Return the (X, Y) coordinate for the center point of the cell that contains the specified text.  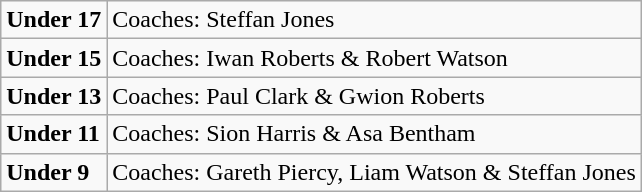
Under 9 (54, 172)
Coaches: Paul Clark & Gwion Roberts (374, 96)
Coaches: Steffan Jones (374, 20)
Coaches: Gareth Piercy, Liam Watson & Steffan Jones (374, 172)
Under 13 (54, 96)
Under 11 (54, 134)
Under 15 (54, 58)
Under 17 (54, 20)
Coaches: Iwan Roberts & Robert Watson (374, 58)
Coaches: Sion Harris & Asa Bentham (374, 134)
